From the cell containing the given text, extract its center point as (X, Y) coordinate. 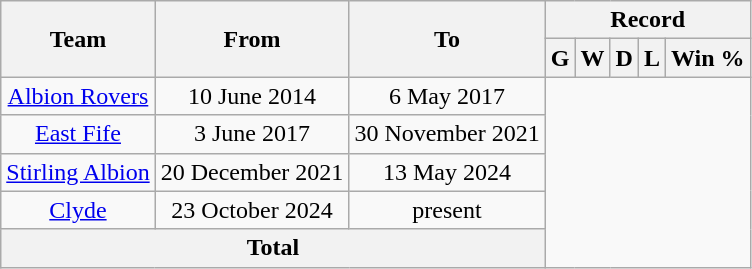
30 November 2021 (447, 134)
From (252, 39)
Record (648, 20)
W (592, 58)
L (652, 58)
10 June 2014 (252, 96)
Team (78, 39)
3 June 2017 (252, 134)
23 October 2024 (252, 210)
G (560, 58)
20 December 2021 (252, 172)
Clyde (78, 210)
Total (273, 248)
13 May 2024 (447, 172)
To (447, 39)
East Fife (78, 134)
6 May 2017 (447, 96)
Stirling Albion (78, 172)
Albion Rovers (78, 96)
Win % (708, 58)
present (447, 210)
D (624, 58)
